Find where the given text appears and provide that cell's center as [x, y] coordinate. 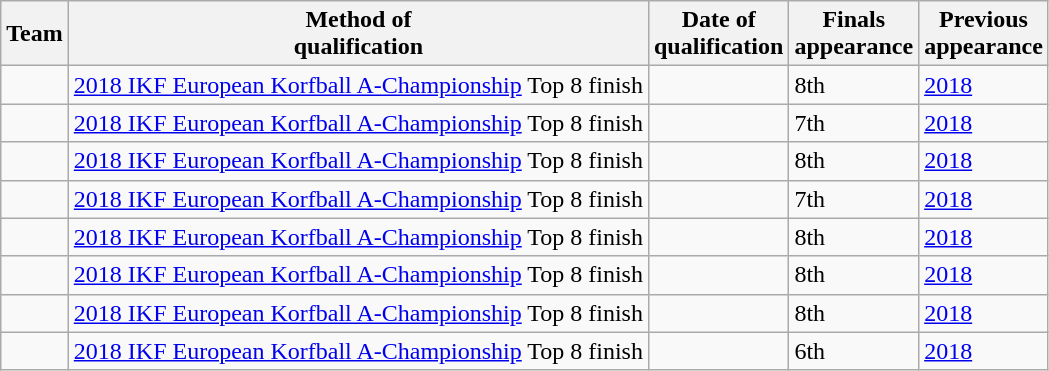
Finalsappearance [854, 34]
Date ofqualification [718, 34]
Team [35, 34]
6th [854, 351]
Previousappearance [984, 34]
Method ofqualification [358, 34]
